Locate the cell with the specified text and output its [X, Y] center coordinate. 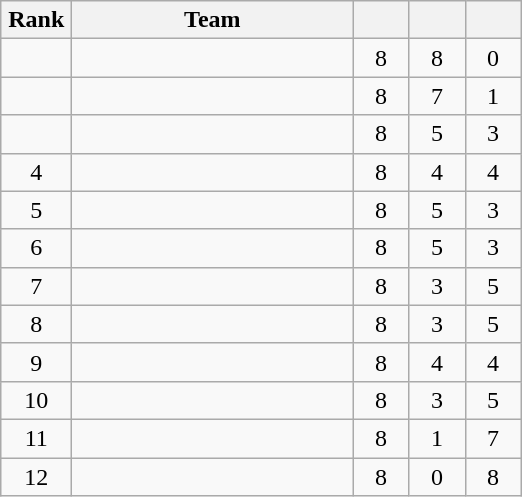
6 [36, 248]
Rank [36, 20]
11 [36, 438]
Team [212, 20]
10 [36, 400]
9 [36, 362]
12 [36, 477]
